Output the (x, y) coordinate of the center of the cell containing the given text.  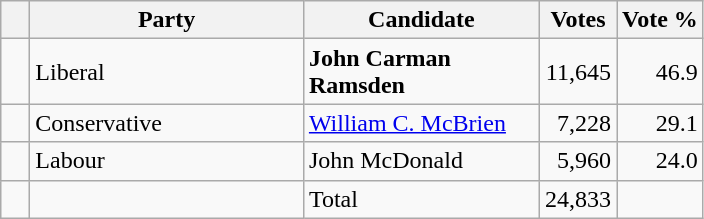
5,960 (578, 161)
Party (167, 20)
William C. McBrien (421, 123)
Labour (167, 161)
Vote % (660, 20)
24,833 (578, 199)
11,645 (578, 72)
Votes (578, 20)
24.0 (660, 161)
Candidate (421, 20)
29.1 (660, 123)
John Carman Ramsden (421, 72)
John McDonald (421, 161)
Total (421, 199)
7,228 (578, 123)
46.9 (660, 72)
Liberal (167, 72)
Conservative (167, 123)
